Extract the [X, Y] coordinate from the center of the cell holding the provided text.  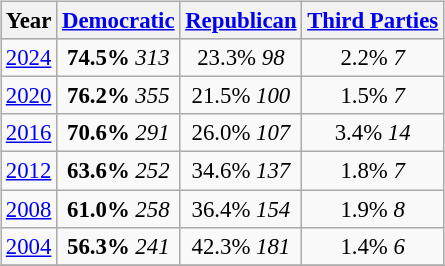
2016 [29, 133]
3.4% 14 [373, 133]
63.6% 252 [118, 171]
2012 [29, 171]
2008 [29, 209]
2004 [29, 246]
1.5% 7 [373, 96]
2.2% 7 [373, 58]
2020 [29, 96]
26.0% 107 [241, 133]
21.5% 100 [241, 96]
Year [29, 21]
74.5% 313 [118, 58]
1.8% 7 [373, 171]
61.0% 258 [118, 209]
36.4% 154 [241, 209]
2024 [29, 58]
Third Parties [373, 21]
1.4% 6 [373, 246]
42.3% 181 [241, 246]
56.3% 241 [118, 246]
34.6% 137 [241, 171]
Republican [241, 21]
70.6% 291 [118, 133]
23.3% 98 [241, 58]
76.2% 355 [118, 96]
1.9% 8 [373, 209]
Democratic [118, 21]
